Return the [X, Y] coordinate for the center point of the cell that contains the specified text.  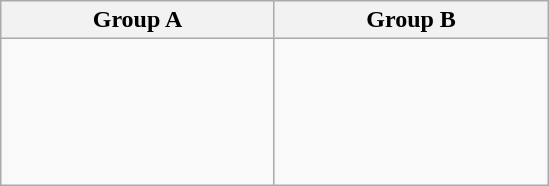
Group B [411, 20]
Group A [138, 20]
